Search for the cell housing the specified text and yield its (x, y) center coordinate. 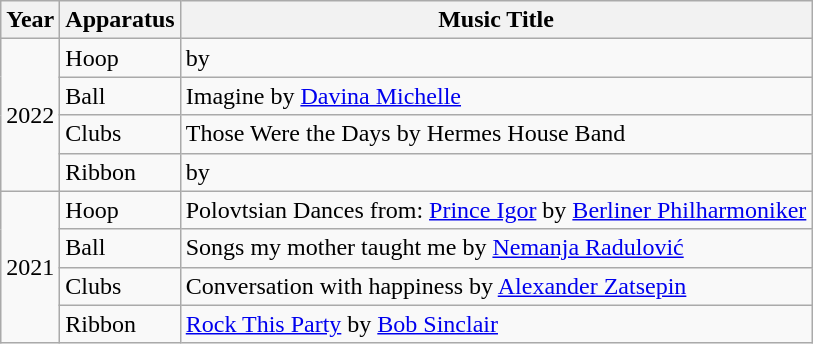
Conversation with happiness by Alexander Zatsepin (496, 286)
Those Were the Days by Hermes House Band (496, 134)
Apparatus (120, 20)
Polovtsian Dances from: Prince Igor by Berliner Philharmoniker (496, 210)
Songs my mother taught me by Nemanja Radulović (496, 248)
2022 (30, 115)
2021 (30, 267)
Rock This Party by Bob Sinclair (496, 324)
Music Title (496, 20)
Imagine by Davina Michelle (496, 96)
Year (30, 20)
